Scan for the cell matching the given text and deliver its [X, Y] coordinate at center. 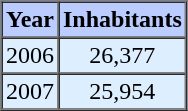
Year [30, 20]
2007 [30, 92]
2006 [30, 56]
26,377 [122, 56]
25,954 [122, 92]
Inhabitants [122, 20]
